Detect which cell encompasses the target text, then output its [x, y] center coordinate. 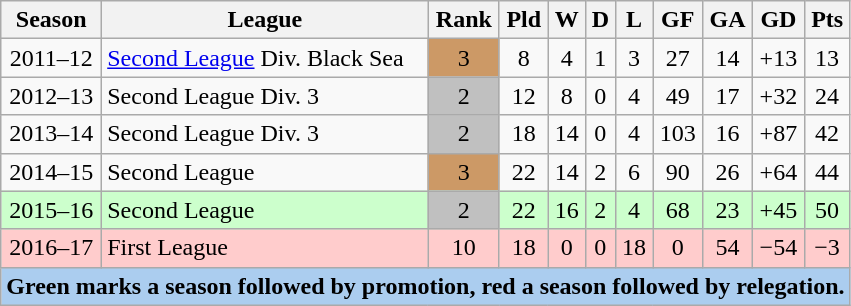
2014–15 [52, 172]
GD [779, 20]
GF [678, 20]
68 [678, 210]
+13 [779, 58]
League [266, 20]
GA [728, 20]
L [634, 20]
90 [678, 172]
23 [728, 210]
D [600, 20]
2011–12 [52, 58]
Season [52, 20]
Second League Div. Black Sea [266, 58]
12 [524, 96]
2013–14 [52, 134]
+32 [779, 96]
6 [634, 172]
2016–17 [52, 248]
−3 [827, 248]
2015–16 [52, 210]
24 [827, 96]
103 [678, 134]
+45 [779, 210]
50 [827, 210]
49 [678, 96]
First League [266, 248]
−54 [779, 248]
+87 [779, 134]
54 [728, 248]
44 [827, 172]
Pld [524, 20]
W [566, 20]
Pts [827, 20]
Green marks a season followed by promotion, red a season followed by relegation. [426, 286]
10 [464, 248]
Rank [464, 20]
13 [827, 58]
42 [827, 134]
2012–13 [52, 96]
+64 [779, 172]
27 [678, 58]
1 [600, 58]
17 [728, 96]
26 [728, 172]
